Return (x, y) of the center of cell containing provided text 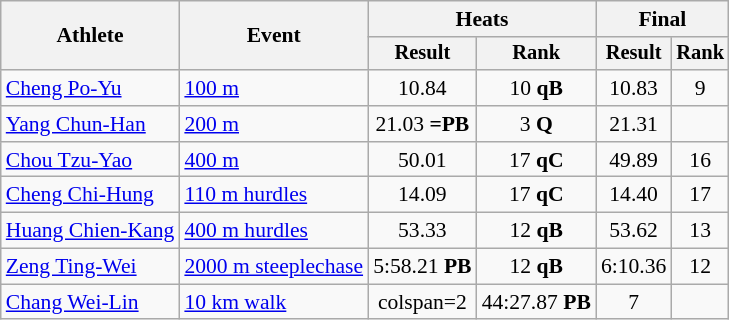
Athlete (90, 36)
10.84 (422, 88)
13 (700, 231)
Cheng Chi-Hung (90, 195)
colspan=2 (422, 302)
10.83 (634, 88)
3 Q (536, 124)
14.09 (422, 195)
53.33 (422, 231)
6:10.36 (634, 267)
5:58.21 PB (422, 267)
7 (634, 302)
Chou Tzu-Yao (90, 160)
400 m hurdles (274, 231)
Event (274, 36)
49.89 (634, 160)
12 (700, 267)
21.31 (634, 124)
9 (700, 88)
44:27.87 PB (536, 302)
50.01 (422, 160)
Zeng Ting-Wei (90, 267)
Cheng Po-Yu (90, 88)
16 (700, 160)
10 qB (536, 88)
Chang Wei-Lin (90, 302)
Huang Chien-Kang (90, 231)
400 m (274, 160)
14.40 (634, 195)
200 m (274, 124)
10 km walk (274, 302)
53.62 (634, 231)
Heats (482, 19)
21.03 =PB (422, 124)
100 m (274, 88)
Yang Chun-Han (90, 124)
2000 m steeplechase (274, 267)
110 m hurdles (274, 195)
17 (700, 195)
Final (662, 19)
